Provide the [X, Y] coordinate of the cell's center where the given text is located.  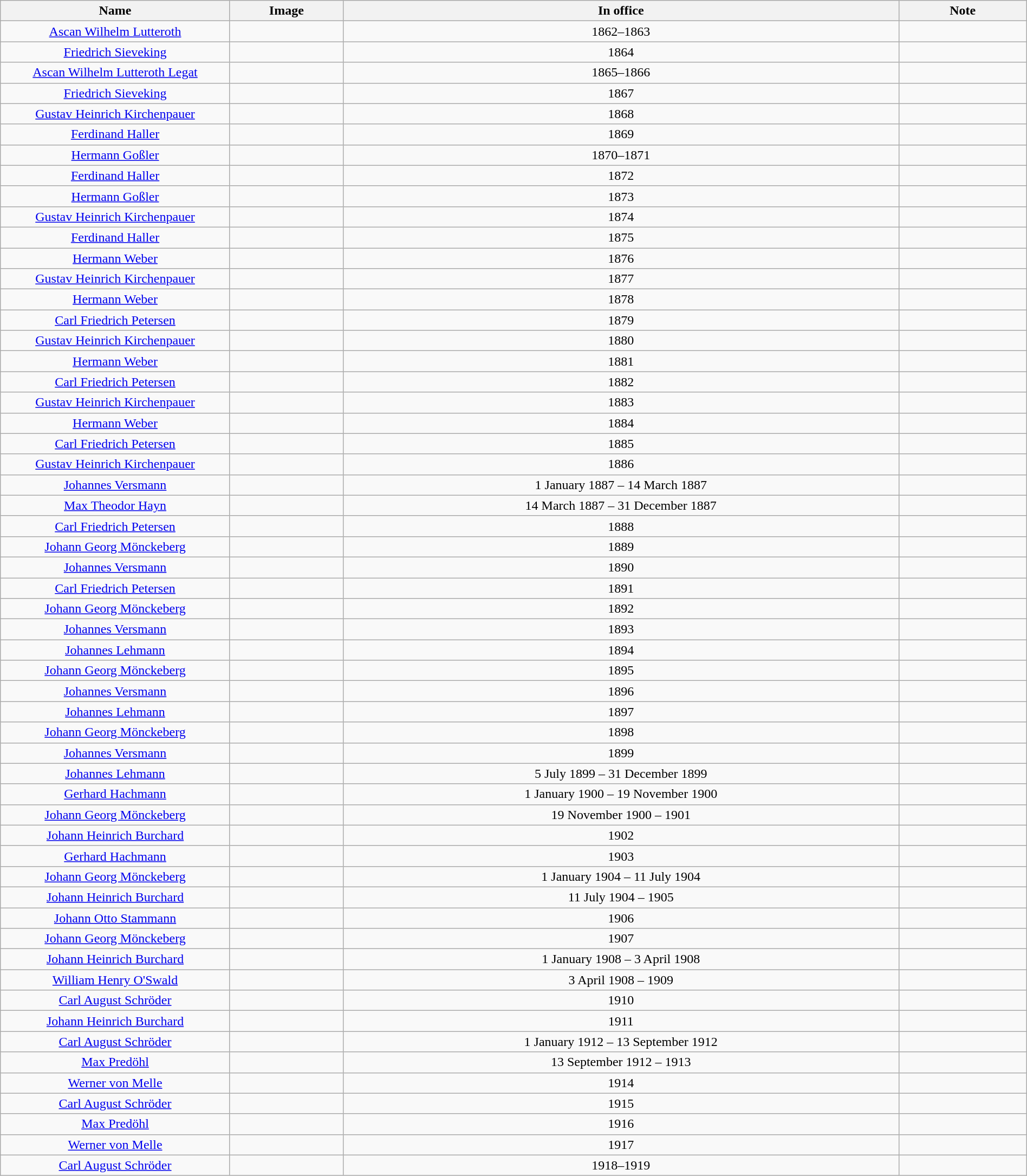
1888 [621, 526]
1894 [621, 650]
1906 [621, 918]
Johann Otto Stammann [115, 918]
1883 [621, 402]
1898 [621, 732]
1878 [621, 300]
1865–1866 [621, 73]
1885 [621, 444]
Name [115, 11]
1880 [621, 341]
1896 [621, 691]
19 November 1900 – 1901 [621, 815]
Note [963, 11]
1897 [621, 712]
1864 [621, 52]
1 January 1904 – 11 July 1904 [621, 876]
In office [621, 11]
1914 [621, 1083]
1899 [621, 753]
1903 [621, 856]
1874 [621, 217]
Ascan Wilhelm Lutteroth Legat [115, 73]
1868 [621, 114]
1886 [621, 464]
1889 [621, 547]
1895 [621, 671]
1915 [621, 1103]
1870–1871 [621, 155]
1890 [621, 567]
1872 [621, 176]
3 April 1908 – 1909 [621, 980]
14 March 1887 – 31 December 1887 [621, 505]
5 July 1899 – 31 December 1899 [621, 774]
Max Theodor Hayn [115, 505]
1916 [621, 1124]
1918–1919 [621, 1165]
1882 [621, 382]
1891 [621, 588]
1879 [621, 320]
11 July 1904 – 1905 [621, 897]
Ascan Wilhelm Lutteroth [115, 31]
1877 [621, 279]
1867 [621, 93]
1907 [621, 939]
1 January 1908 – 3 April 1908 [621, 959]
1875 [621, 237]
1910 [621, 1000]
1881 [621, 361]
13 September 1912 – 1913 [621, 1062]
1 January 1912 – 13 September 1912 [621, 1042]
1862–1863 [621, 31]
William Henry O'Swald [115, 980]
1911 [621, 1021]
1 January 1900 – 19 November 1900 [621, 794]
1 January 1887 – 14 March 1887 [621, 485]
1884 [621, 423]
1893 [621, 629]
Image [286, 11]
1873 [621, 196]
1876 [621, 258]
1917 [621, 1145]
1869 [621, 134]
1902 [621, 835]
1892 [621, 609]
